Search for the cell housing the specified text and yield its (X, Y) center coordinate. 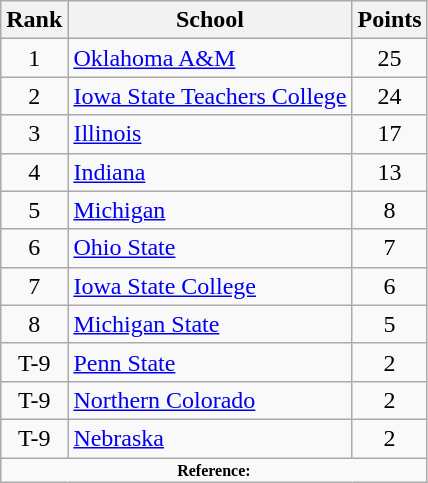
Illinois (210, 134)
Points (390, 20)
Iowa State Teachers College (210, 96)
25 (390, 58)
13 (390, 172)
Rank (34, 20)
3 (34, 134)
Indiana (210, 172)
Reference: (214, 470)
Iowa State College (210, 286)
Michigan (210, 210)
Northern Colorado (210, 400)
Michigan State (210, 324)
1 (34, 58)
17 (390, 134)
24 (390, 96)
4 (34, 172)
School (210, 20)
Oklahoma A&M (210, 58)
Nebraska (210, 438)
Penn State (210, 362)
Ohio State (210, 248)
